Locate the cell with the specified text and output its (x, y) center coordinate. 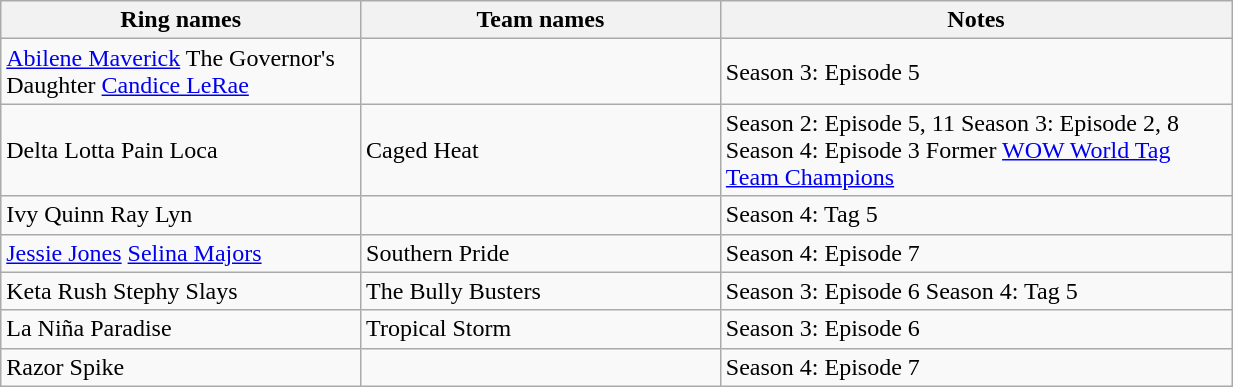
Season 2: Episode 5, 11 Season 3: Episode 2, 8 Season 4: Episode 3 Former WOW World Tag Team Champions (976, 150)
Keta Rush Stephy Slays (181, 291)
Season 3: Episode 5 (976, 72)
The Bully Busters (541, 291)
Notes (976, 20)
Team names (541, 20)
Ring names (181, 20)
Jessie Jones Selina Majors (181, 253)
Southern Pride (541, 253)
La Niña Paradise (181, 329)
Season 4: Tag 5 (976, 215)
Season 3: Episode 6 Season 4: Tag 5 (976, 291)
Season 3: Episode 6 (976, 329)
Abilene Maverick The Governor's Daughter Candice LeRae (181, 72)
Ivy Quinn Ray Lyn (181, 215)
Razor Spike (181, 367)
Tropical Storm (541, 329)
Caged Heat (541, 150)
Delta Lotta Pain Loca (181, 150)
